Identify which cell holds the provided text, then report its [x, y] central coordinate. 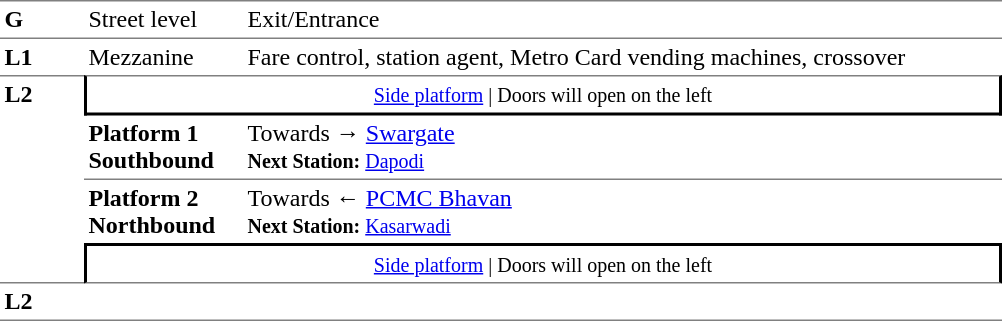
Platform 2Northbound [164, 212]
L1 [42, 57]
Exit/Entrance [622, 20]
Street level [164, 20]
Platform 1Southbound [164, 148]
Towards ← PCMC BhavanNext Station: Kasarwadi [622, 212]
Towards → SwargateNext Station: Dapodi [622, 148]
Mezzanine [164, 57]
G [42, 20]
L2 [42, 179]
Fare control, station agent, Metro Card vending machines, crossover [622, 57]
